For the text-containing cell, return its midpoint in (X, Y) coordinate format. 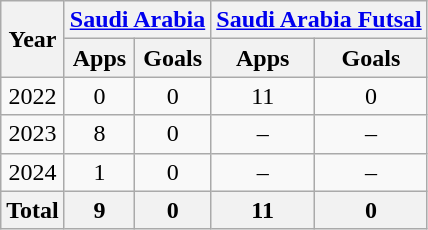
2024 (33, 172)
2023 (33, 134)
8 (99, 134)
9 (99, 210)
2022 (33, 96)
Year (33, 39)
Saudi Arabia Futsal (319, 20)
1 (99, 172)
Total (33, 210)
Saudi Arabia (137, 20)
